Scan for the cell matching the given text and deliver its [X, Y] coordinate at center. 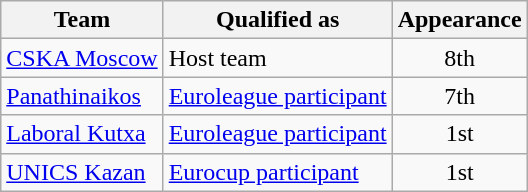
7th [460, 96]
Appearance [460, 20]
Panathinaikos [82, 96]
CSKA Moscow [82, 58]
8th [460, 58]
Host team [278, 58]
Qualified as [278, 20]
Eurocup participant [278, 172]
Laboral Kutxa [82, 134]
UNICS Kazan [82, 172]
Team [82, 20]
